Pinpoint the cell where the given text exists, returning its [x, y] midpoint coordinate. 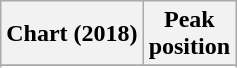
Chart (2018) [72, 34]
Peakposition [189, 34]
